From the cell containing the given text, extract its center point as [X, Y] coordinate. 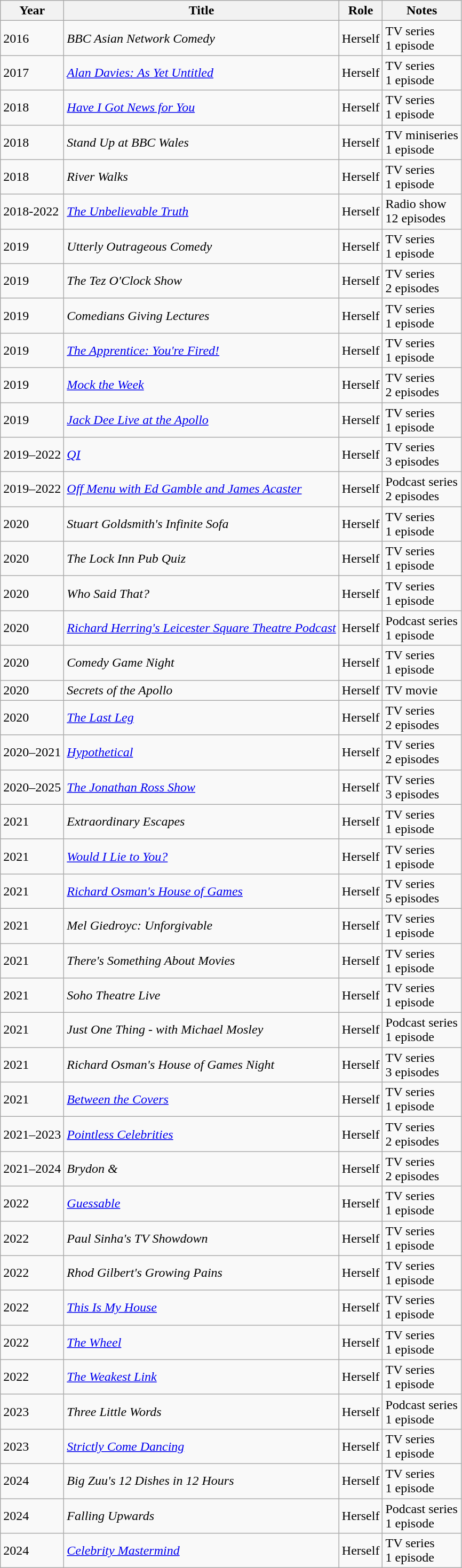
Secrets of the Apollo [202, 690]
TV series5 episodes [421, 891]
Paul Sinha's TV Showdown [202, 1238]
Pointless Celebrities [202, 1134]
Off Menu with Ed Gamble and James Acaster [202, 490]
Guessable [202, 1203]
Richard Osman's House of Games [202, 891]
2016 [32, 38]
Role [361, 11]
Celebrity Mastermind [202, 1551]
TV miniseries1 episode [421, 142]
Jack Dee Live at the Apollo [202, 419]
Have I Got News for You [202, 108]
There's Something About Movies [202, 960]
Mock the Week [202, 385]
Notes [421, 11]
Stuart Goldsmith's Infinite Sofa [202, 524]
Title [202, 11]
The Unbelievable Truth [202, 211]
The Jonathan Ross Show [202, 787]
Falling Upwards [202, 1516]
Radio show12 episodes [421, 211]
Who Said That? [202, 593]
QI [202, 454]
Brydon & [202, 1169]
2018-2022 [32, 211]
Alan Davies: As Yet Untitled [202, 73]
Comedians Giving Lectures [202, 316]
Hypothetical [202, 752]
This Is My House [202, 1308]
Big Zuu's 12 Dishes in 12 Hours [202, 1481]
2020–2021 [32, 752]
Year [32, 11]
Would I Lie to You? [202, 857]
2021–2023 [32, 1134]
The Lock Inn Pub Quiz [202, 559]
Between the Covers [202, 1100]
Rhod Gilbert's Growing Pains [202, 1273]
BBC Asian Network Comedy [202, 38]
2020–2025 [32, 787]
Mel Giedroyc: Unforgivable [202, 926]
2021–2024 [32, 1169]
River Walks [202, 177]
TV movie [421, 690]
Comedy Game Night [202, 662]
Three Little Words [202, 1411]
Just One Thing - with Michael Mosley [202, 1030]
Richard Osman's House of Games Night [202, 1065]
The Tez O'Clock Show [202, 281]
Strictly Come Dancing [202, 1446]
Utterly Outrageous Comedy [202, 246]
Podcast series2 episodes [421, 490]
Soho Theatre Live [202, 995]
The Wheel [202, 1342]
Stand Up at BBC Wales [202, 142]
The Last Leg [202, 718]
Extraordinary Escapes [202, 821]
2017 [32, 73]
The Apprentice: You're Fired! [202, 350]
The Weakest Link [202, 1377]
Richard Herring's Leicester Square Theatre Podcast [202, 628]
